Provide the [X, Y] coordinate of the cell's center where the given text is located.  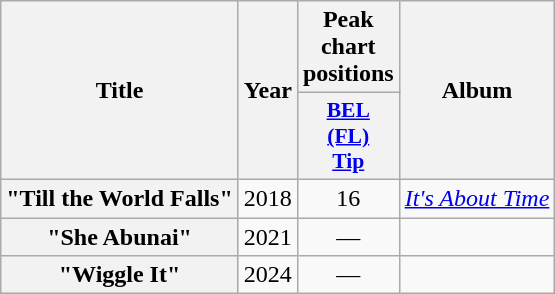
2021 [268, 237]
Year [268, 90]
2024 [268, 275]
"Wiggle It" [120, 275]
Album [477, 90]
Peak chart positions [348, 47]
"Till the World Falls" [120, 198]
2018 [268, 198]
It's About Time [477, 198]
BEL(FL)Tip [348, 136]
16 [348, 198]
"She Abunai" [120, 237]
Title [120, 90]
